From the cell containing the given text, extract its center point as [X, Y] coordinate. 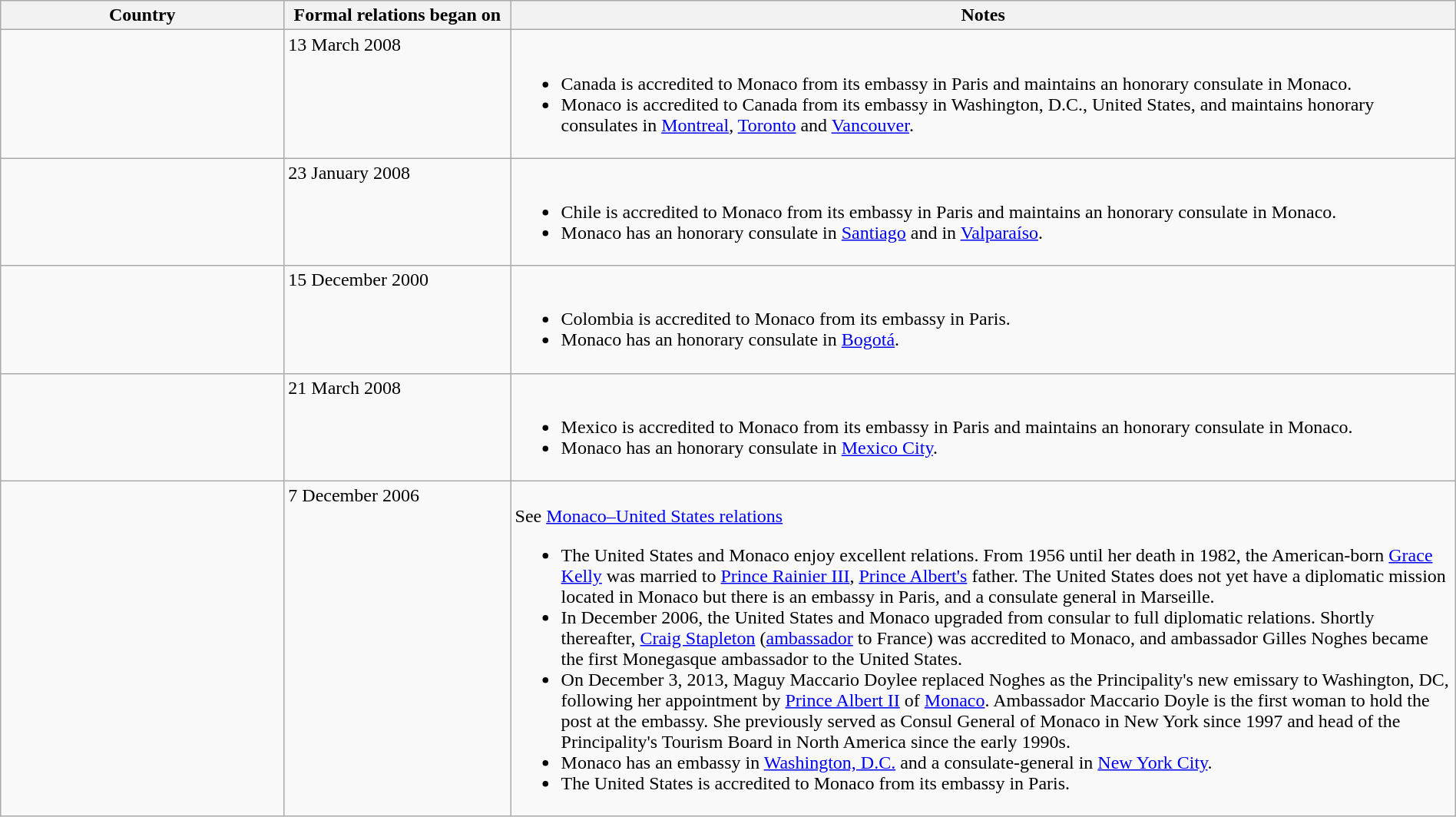
Formal relations began on [398, 15]
13 March 2008 [398, 94]
Colombia is accredited to Monaco from its embassy in Paris.Monaco has an honorary consulate in Bogotá. [983, 319]
15 December 2000 [398, 319]
21 March 2008 [398, 427]
Notes [983, 15]
Country [143, 15]
23 January 2008 [398, 212]
7 December 2006 [398, 648]
